Locate the cell with the specified text and output its [x, y] center coordinate. 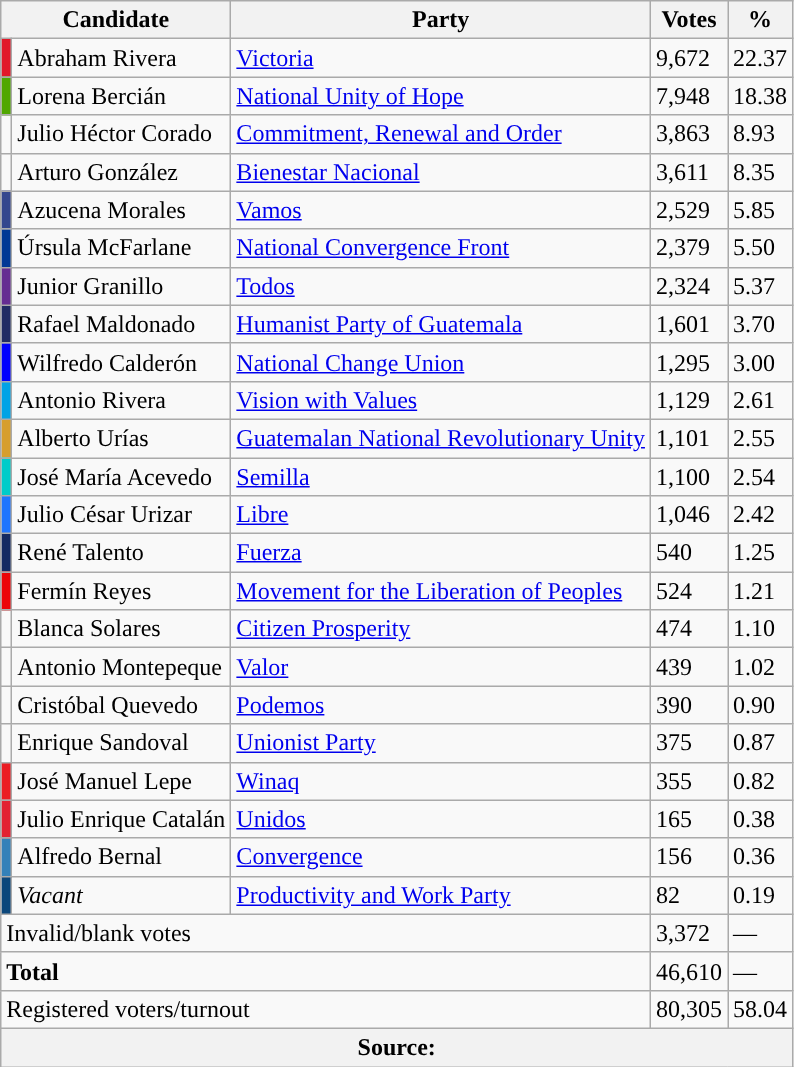
Semilla [441, 477]
18.38 [760, 96]
2.42 [760, 515]
Total [326, 971]
1.25 [760, 553]
0.87 [760, 743]
375 [688, 743]
Citizen Prosperity [441, 629]
Antonio Montepeque [122, 667]
Convergence [441, 857]
355 [688, 781]
1,295 [688, 362]
Podemos [441, 705]
1,129 [688, 400]
Blanca Solares [122, 629]
Movement for the Liberation of Peoples [441, 591]
Julio César Urizar [122, 515]
Invalid/blank votes [326, 933]
0.19 [760, 895]
% [760, 20]
Alberto Urías [122, 438]
Unionist Party [441, 743]
Alfredo Bernal [122, 857]
3,611 [688, 172]
Abraham Rivera [122, 58]
Rafael Maldonado [122, 324]
Candidate [116, 20]
José María Acevedo [122, 477]
0.38 [760, 819]
1.02 [760, 667]
3,863 [688, 134]
Enrique Sandoval [122, 743]
René Talento [122, 553]
2.61 [760, 400]
0.82 [760, 781]
Bienestar Nacional [441, 172]
2,529 [688, 210]
Azucena Morales [122, 210]
Cristóbal Quevedo [122, 705]
2.54 [760, 477]
22.37 [760, 58]
Unidos [441, 819]
1,101 [688, 438]
Libre [441, 515]
2.55 [760, 438]
Antonio Rivera [122, 400]
1.10 [760, 629]
Fermín Reyes [122, 591]
Úrsula McFarlane [122, 248]
46,610 [688, 971]
Commitment, Renewal and Order [441, 134]
Productivity and Work Party [441, 895]
82 [688, 895]
National Unity of Hope [441, 96]
5.37 [760, 286]
Valor [441, 667]
8.93 [760, 134]
Party [441, 20]
390 [688, 705]
Arturo González [122, 172]
5.85 [760, 210]
8.35 [760, 172]
165 [688, 819]
0.36 [760, 857]
Winaq [441, 781]
Vamos [441, 210]
National Convergence Front [441, 248]
58.04 [760, 1009]
Todos [441, 286]
1,601 [688, 324]
Source: [397, 1047]
Registered voters/turnout [326, 1009]
Wilfredo Calderón [122, 362]
3,372 [688, 933]
1,046 [688, 515]
540 [688, 553]
Votes [688, 20]
9,672 [688, 58]
2,379 [688, 248]
Humanist Party of Guatemala [441, 324]
1,100 [688, 477]
José Manuel Lepe [122, 781]
0.90 [760, 705]
Fuerza [441, 553]
Guatemalan National Revolutionary Unity [441, 438]
2,324 [688, 286]
524 [688, 591]
474 [688, 629]
3.70 [760, 324]
Lorena Bercián [122, 96]
National Change Union [441, 362]
Vacant [122, 895]
3.00 [760, 362]
156 [688, 857]
Julio Enrique Catalán [122, 819]
Julio Héctor Corado [122, 134]
1.21 [760, 591]
439 [688, 667]
Victoria [441, 58]
7,948 [688, 96]
80,305 [688, 1009]
Vision with Values [441, 400]
5.50 [760, 248]
Junior Granillo [122, 286]
